Output the (X, Y) coordinate of the center of the cell containing the given text.  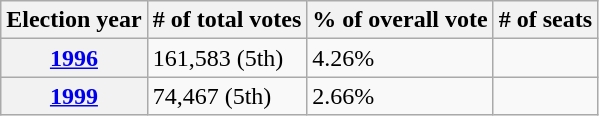
% of overall vote (400, 20)
1999 (74, 96)
# of total votes (227, 20)
74,467 (5th) (227, 96)
Election year (74, 20)
# of seats (545, 20)
161,583 (5th) (227, 58)
1996 (74, 58)
2.66% (400, 96)
4.26% (400, 58)
